Pinpoint the cell where the given text exists, returning its (X, Y) midpoint coordinate. 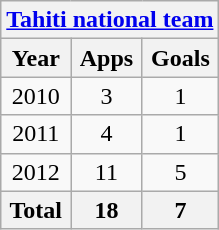
Apps (106, 58)
7 (180, 210)
Total (36, 210)
3 (106, 96)
Year (36, 58)
4 (106, 134)
Tahiti national team (110, 20)
2010 (36, 96)
2011 (36, 134)
18 (106, 210)
5 (180, 172)
2012 (36, 172)
Goals (180, 58)
11 (106, 172)
